Capture the cell that displays the provided text and extract its (X, Y) central coordinate. 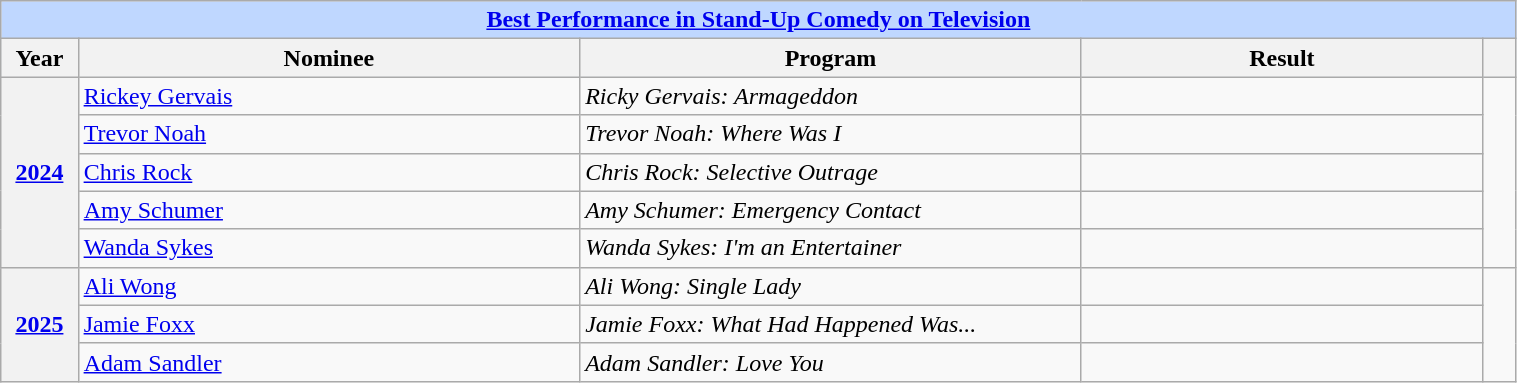
Adam Sandler: Love You (831, 362)
Ali Wong (329, 286)
Program (831, 58)
Wanda Sykes (329, 248)
2025 (40, 324)
Nominee (329, 58)
Year (40, 58)
Adam Sandler (329, 362)
Result (1282, 58)
Trevor Noah: Where Was I (831, 134)
2024 (40, 172)
Trevor Noah (329, 134)
Ali Wong: Single Lady (831, 286)
Rickey Gervais (329, 96)
Amy Schumer: Emergency Contact (831, 210)
Jamie Foxx (329, 324)
Chris Rock: Selective Outrage (831, 172)
Jamie Foxx: What Had Happened Was... (831, 324)
Best Performance in Stand-Up Comedy on Television (758, 20)
Chris Rock (329, 172)
Amy Schumer (329, 210)
Wanda Sykes: I'm an Entertainer (831, 248)
Ricky Gervais: Armageddon (831, 96)
